Extract the (x, y) coordinate from the center of the cell holding the provided text.  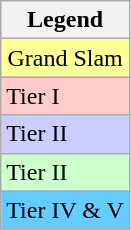
Legend (66, 20)
Tier IV & V (66, 210)
Grand Slam (66, 58)
Tier I (66, 96)
